Locate the cell with the specified text and output its [X, Y] center coordinate. 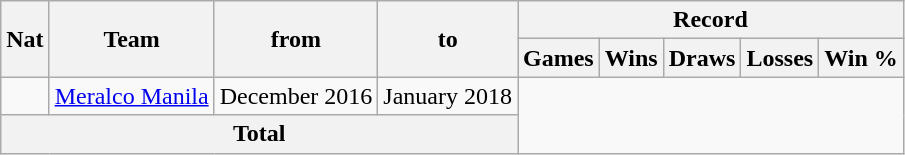
Meralco Manila [132, 96]
to [448, 39]
Team [132, 39]
Losses [780, 58]
Win % [862, 58]
January 2018 [448, 96]
Games [559, 58]
Wins [631, 58]
from [296, 39]
Draws [702, 58]
December 2016 [296, 96]
Nat [25, 39]
Total [260, 134]
Record [711, 20]
